Pinpoint the cell where the given text exists, returning its (x, y) midpoint coordinate. 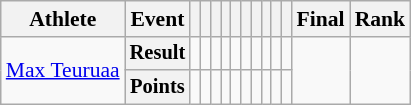
Event (158, 19)
Max Teuruaa (63, 70)
Athlete (63, 19)
Final (320, 19)
Rank (380, 19)
Points (158, 87)
Result (158, 54)
